Identify which cell holds the provided text, then report its (x, y) central coordinate. 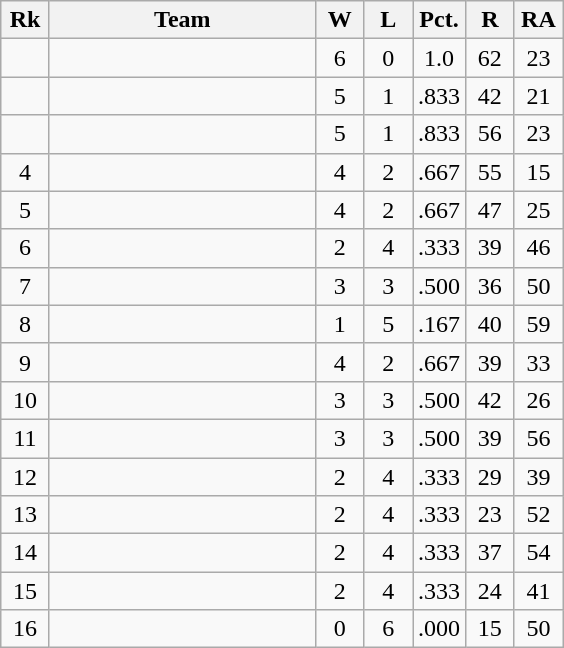
R (490, 20)
12 (26, 477)
62 (490, 58)
40 (490, 324)
59 (538, 324)
L (388, 20)
16 (26, 629)
25 (538, 210)
24 (490, 591)
.000 (438, 629)
55 (490, 172)
1.0 (438, 58)
Rk (26, 20)
36 (490, 286)
54 (538, 553)
47 (490, 210)
W (340, 20)
11 (26, 438)
26 (538, 400)
14 (26, 553)
13 (26, 515)
7 (26, 286)
46 (538, 248)
29 (490, 477)
9 (26, 362)
Pct. (438, 20)
52 (538, 515)
10 (26, 400)
33 (538, 362)
21 (538, 96)
RA (538, 20)
8 (26, 324)
41 (538, 591)
37 (490, 553)
Team (182, 20)
.167 (438, 324)
